Search for the cell housing the specified text and yield its [X, Y] center coordinate. 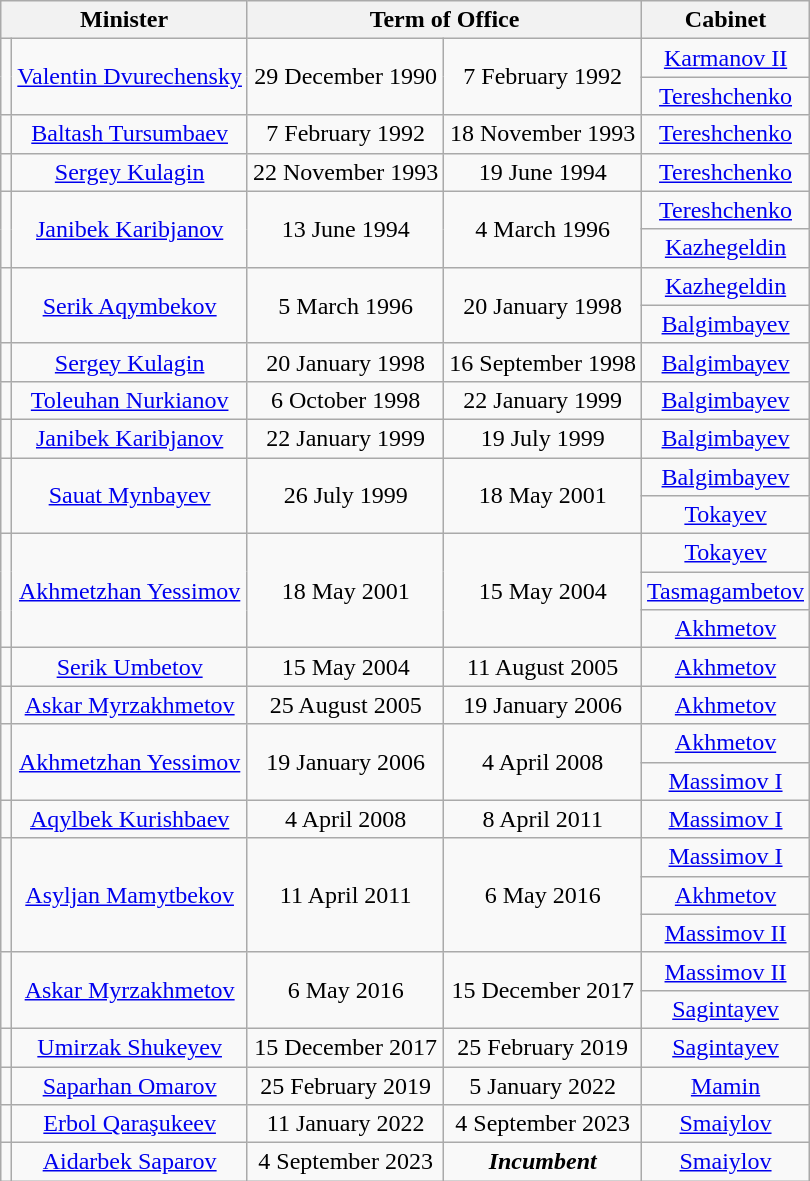
Serik Aqymbekov [130, 305]
Valentin Dvurechensky [130, 77]
Karmanov II [726, 58]
4 March 1996 [543, 229]
Minister [124, 20]
Term of Office [444, 20]
29 December 1990 [345, 77]
Umirzak Shukeyev [130, 1047]
11 April 2011 [345, 895]
Aidarbek Saparov [130, 1162]
Incumbent [543, 1162]
11 August 2005 [543, 667]
11 January 2022 [345, 1124]
Tasmagambetov [726, 591]
Erbol Qaraşukeev [130, 1124]
25 August 2005 [345, 705]
26 July 1999 [345, 496]
6 October 1998 [345, 400]
22 November 1993 [345, 172]
Saparhan Omarov [130, 1085]
Baltash Tursumbaev [130, 134]
Asyljan Mamytbekov [130, 895]
Aqylbek Kurishbaev [130, 819]
5 March 1996 [345, 305]
18 November 1993 [543, 134]
16 September 1998 [543, 362]
8 April 2011 [543, 819]
Sauat Mynbayev [130, 496]
13 June 1994 [345, 229]
Toleuhan Nurkianov [130, 400]
Mamin [726, 1085]
19 June 1994 [543, 172]
Cabinet [726, 20]
5 January 2022 [543, 1085]
19 July 1999 [543, 438]
Serik Umbetov [130, 667]
